Find where the given text appears and provide that cell's center as (X, Y) coordinate. 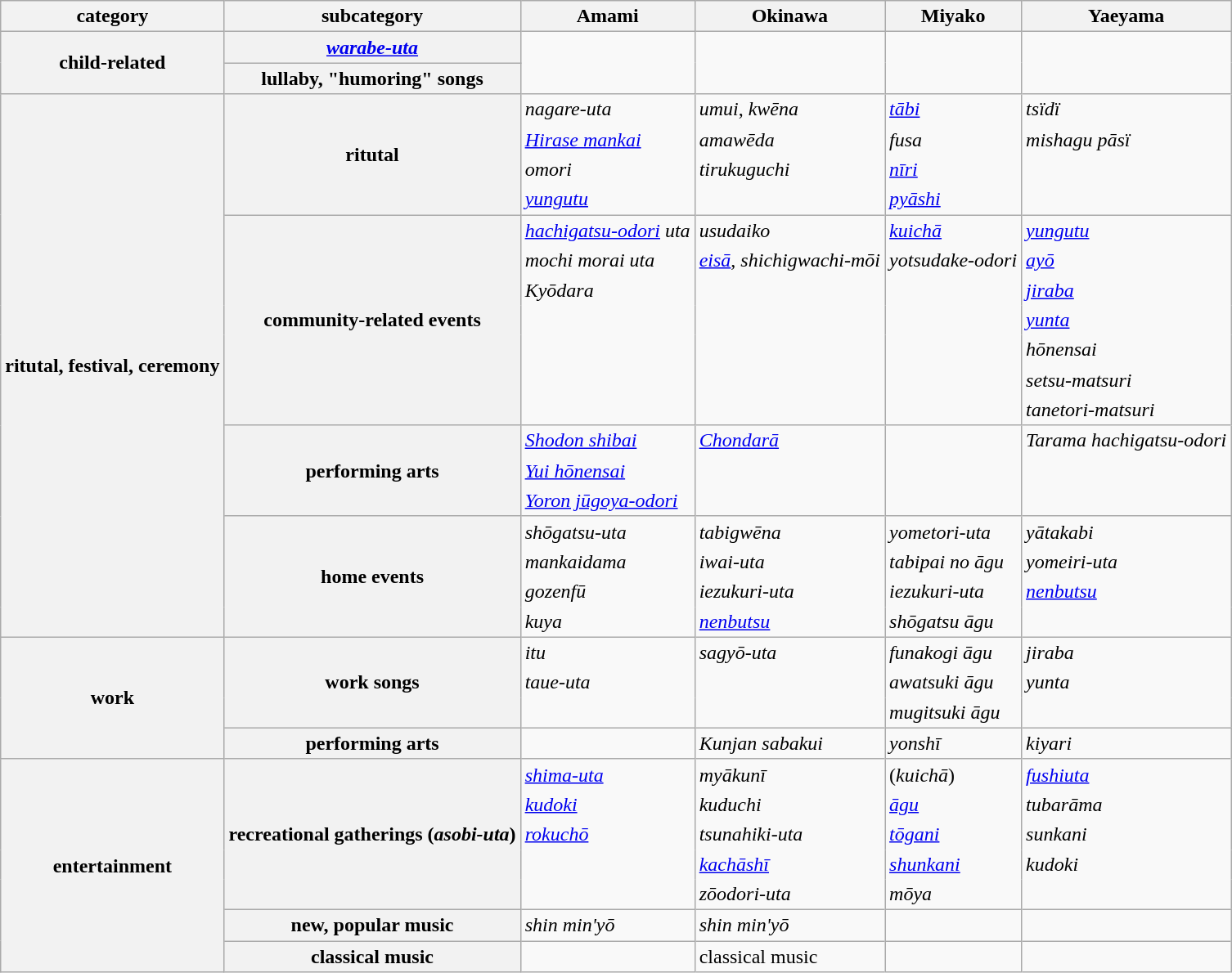
hachigatsu-odori uta (607, 231)
entertainment (113, 865)
sunkani (1126, 834)
taue-uta (607, 682)
Kyōdara (607, 291)
iwai-uta (789, 563)
kiyari (1126, 743)
tabigwēna (789, 531)
Yoron jūgoya-odori (607, 500)
ritutal, festival, ceremony (113, 365)
pyāshi (954, 200)
omori (607, 170)
tsïdï (1126, 110)
kuichā (954, 231)
sagyō-uta (789, 652)
Tarama hachigatsu-odori (1126, 440)
mishagu pāsï (1126, 139)
yotsudake-odori (954, 260)
tabipai no āgu (954, 563)
category (113, 16)
zōodori-uta (789, 895)
Okinawa (789, 16)
tōgani (954, 834)
nagare-uta (607, 110)
mōya (954, 895)
Hirase mankai (607, 139)
subcategory (372, 16)
tābi (954, 110)
Yui hōnensai (607, 471)
shōgatsu-uta (607, 531)
shōgatsu āgu (954, 621)
child-related (113, 63)
kuduchi (789, 805)
shunkani (954, 865)
Amami (607, 16)
ritutal (372, 155)
ayō (1126, 260)
yonshī (954, 743)
usudaiko (789, 231)
setsu-matsuri (1126, 379)
mankaidama (607, 563)
tirukuguchi (789, 170)
āgu (954, 805)
itu (607, 652)
tanetori-matsuri (1126, 410)
shima-uta (607, 773)
nīri (954, 170)
work (113, 698)
kuya (607, 621)
hōnensai (1126, 350)
funakogi āgu (954, 652)
gozenfū (607, 592)
tsunahiki-uta (789, 834)
Shodon shibai (607, 440)
Chondarā (789, 440)
yātakabi (1126, 531)
rokuchō (607, 834)
community-related events (372, 321)
work songs (372, 682)
eisā, shichigwachi-mōi (789, 260)
mochi morai uta (607, 260)
home events (372, 576)
yometori-uta (954, 531)
fushiuta (1126, 773)
yomeiri-uta (1126, 563)
kachāshī (789, 865)
fusa (954, 139)
Kunjan sabakui (789, 743)
recreational gatherings (asobi-uta) (372, 834)
umui, kwēna (789, 110)
warabe-uta (372, 47)
new, popular music (372, 926)
Yaeyama (1126, 16)
myākunī (789, 773)
lullaby, "humoring" songs (372, 78)
Miyako (954, 16)
amawēda (789, 139)
tubarāma (1126, 805)
awatsuki āgu (954, 682)
(kuichā) (954, 773)
mugitsuki āgu (954, 713)
